Extract the (X, Y) coordinate from the center of the cell holding the provided text.  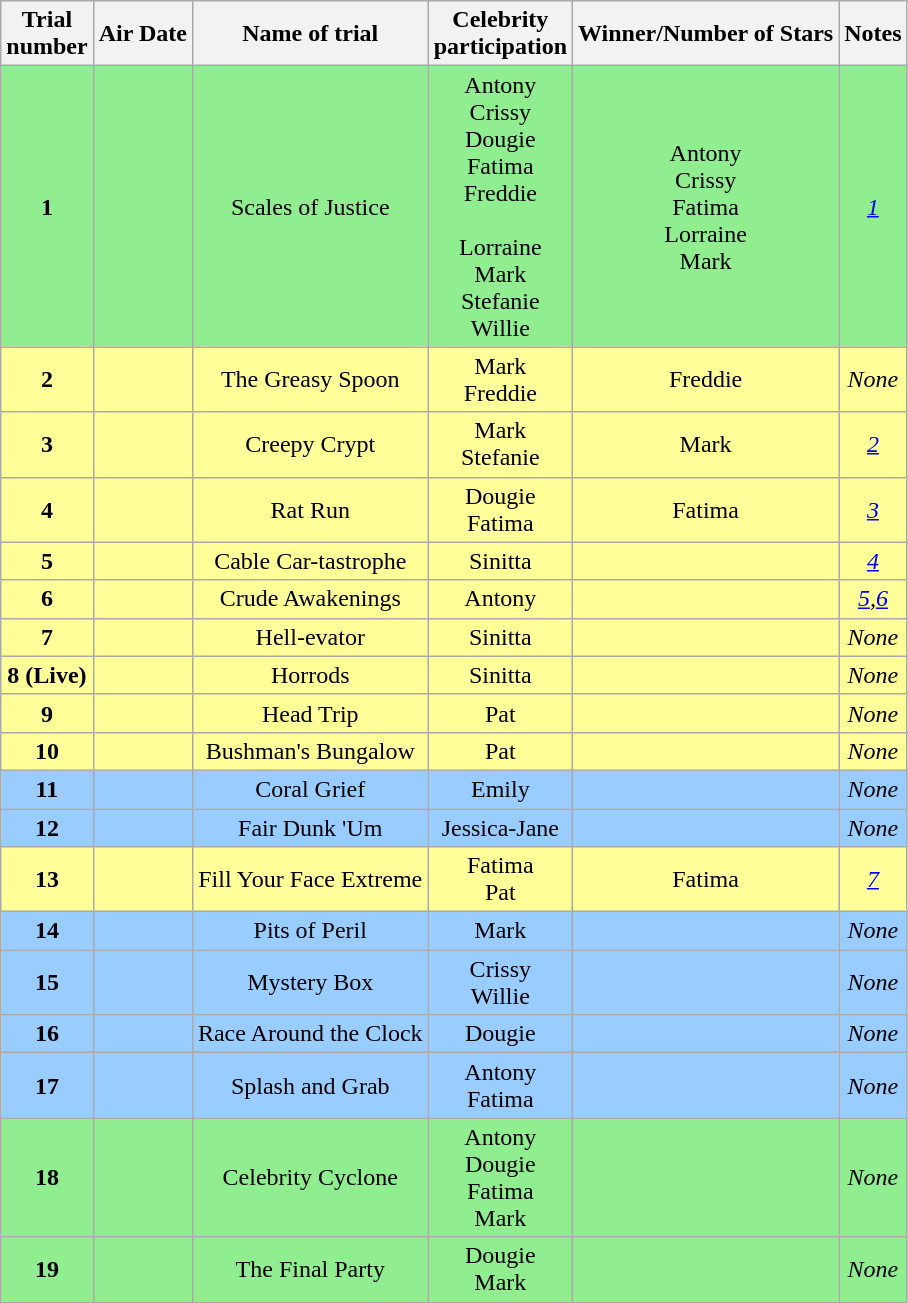
Freddie (706, 380)
AntonyCrissyDougieFatimaFreddieLorraineMarkStefanieWillie (500, 206)
Crude Awakenings (310, 599)
The Greasy Spoon (310, 380)
The Final Party (310, 1270)
Notes (873, 34)
5,6 (873, 599)
Coral Grief (310, 789)
Antony (500, 599)
Winner/Number of Stars (706, 34)
Race Around the Clock (310, 1034)
Horrods (310, 675)
DougieMark (500, 1270)
Cable Car-tastrophe (310, 561)
Dougie (500, 1034)
MarkStefanie (500, 444)
Name of trial (310, 34)
6 (47, 599)
16 (47, 1034)
10 (47, 751)
Fill Your Face Extreme (310, 880)
Trialnumber (47, 34)
CrissyWillie (500, 982)
14 (47, 931)
13 (47, 880)
AntonyDougieFatimaMark (500, 1178)
Fair Dunk 'Um (310, 827)
AntonyCrissyFatimaLorraineMark (706, 206)
FatimaPat (500, 880)
12 (47, 827)
11 (47, 789)
Celebrity Cyclone (310, 1178)
5 (47, 561)
Air Date (142, 34)
17 (47, 1086)
Scales of Justice (310, 206)
19 (47, 1270)
8 (Live) (47, 675)
DougieFatima (500, 510)
MarkFreddie (500, 380)
Hell-evator (310, 637)
Emily (500, 789)
Head Trip (310, 713)
Pits of Peril (310, 931)
Rat Run (310, 510)
15 (47, 982)
Jessica-Jane (500, 827)
AntonyFatima (500, 1086)
9 (47, 713)
Bushman's Bungalow (310, 751)
Splash and Grab (310, 1086)
Mystery Box (310, 982)
Creepy Crypt (310, 444)
Celebrityparticipation (500, 34)
18 (47, 1178)
